Scan for the cell matching the given text and deliver its (X, Y) coordinate at center. 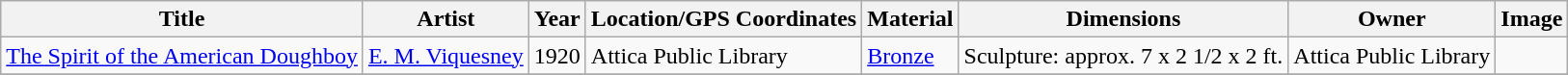
Material (910, 19)
Year (557, 19)
E. M. Viquesney (446, 56)
The Spirit of the American Doughboy (182, 56)
Location/GPS Coordinates (723, 19)
Image (1531, 19)
Bronze (910, 56)
1920 (557, 56)
Owner (1392, 19)
Title (182, 19)
Dimensions (1123, 19)
Sculpture: approx. 7 x 2 1/2 x 2 ft. (1123, 56)
Artist (446, 19)
